Detect which cell encompasses the target text, then output its (x, y) center coordinate. 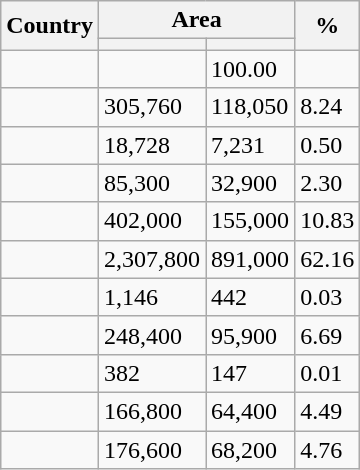
248,400 (152, 335)
382 (152, 373)
68,200 (250, 449)
6.69 (328, 335)
Area (196, 20)
305,760 (152, 107)
Country (50, 26)
176,600 (152, 449)
4.76 (328, 449)
402,000 (152, 221)
0.01 (328, 373)
18,728 (152, 145)
10.83 (328, 221)
100.00 (250, 69)
0.50 (328, 145)
8.24 (328, 107)
0.03 (328, 297)
166,800 (152, 411)
7,231 (250, 145)
147 (250, 373)
95,900 (250, 335)
1,146 (152, 297)
85,300 (152, 183)
2.30 (328, 183)
32,900 (250, 183)
118,050 (250, 107)
4.49 (328, 411)
2,307,800 (152, 259)
891,000 (250, 259)
442 (250, 297)
62.16 (328, 259)
% (328, 26)
64,400 (250, 411)
155,000 (250, 221)
